Provide the [X, Y] coordinate of the cell's center where the given text is located.  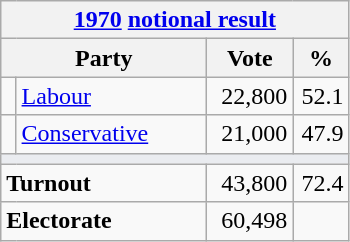
47.9 [321, 134]
72.4 [321, 183]
Vote [250, 58]
Conservative [112, 134]
22,800 [250, 96]
52.1 [321, 96]
% [321, 58]
Turnout [104, 183]
1970 notional result [175, 20]
21,000 [250, 134]
60,498 [250, 221]
Party [104, 58]
43,800 [250, 183]
Electorate [104, 221]
Labour [112, 96]
